For the text-containing cell, return its midpoint in [X, Y] coordinate format. 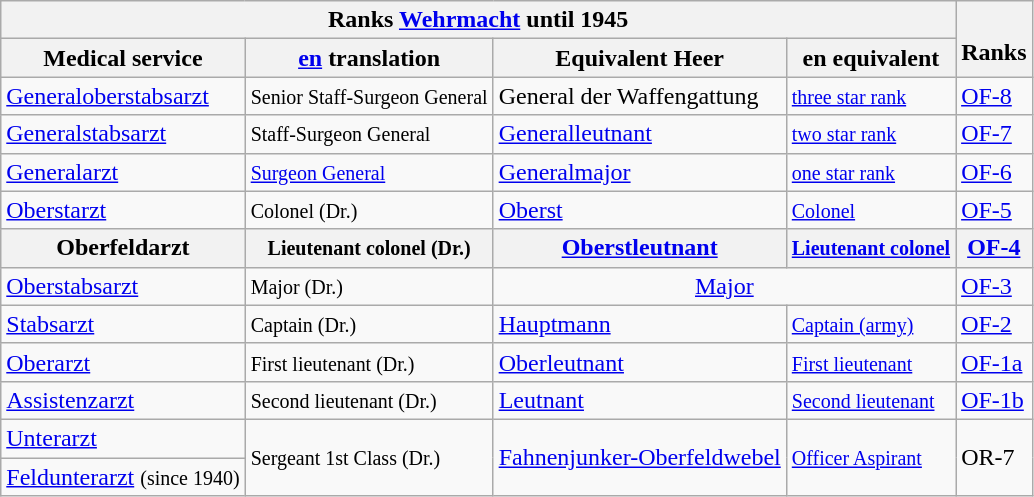
Hauptmann [640, 324]
Lieutenant colonel (Dr.) [369, 248]
OF-6 [994, 172]
OF-7 [994, 134]
Second lieutenant (Dr.) [369, 400]
Senior Staff-Surgeon General [369, 96]
OF-1b [994, 400]
Generalleutnant [640, 134]
Major (Dr.) [369, 286]
one star rank [870, 172]
Generalarzt [123, 172]
OF-8 [994, 96]
en equivalent [870, 58]
Feldunterarzt (since 1940) [123, 477]
Oberstarzt [123, 210]
OF-5 [994, 210]
Oberleutnant [640, 362]
Captain (Dr.) [369, 324]
two star rank [870, 134]
Ranks Wehrmacht until 1945 [478, 20]
three star rank [870, 96]
Oberst [640, 210]
OR-7 [994, 457]
Lieutenant colonel [870, 248]
Fahnenjunker-Oberfeldwebel [640, 457]
Unterarzt [123, 438]
Oberarzt [123, 362]
Oberstleutnant [640, 248]
OF-1a [994, 362]
OF-2 [994, 324]
en translation [369, 58]
Generalmajor [640, 172]
First lieutenant [870, 362]
Second lieutenant [870, 400]
Colonel (Dr.) [369, 210]
Major [724, 286]
General der Waffengattung [640, 96]
First lieutenant (Dr.) [369, 362]
Oberfeldarzt [123, 248]
Stabsarzt [123, 324]
Captain (army) [870, 324]
Generalstabsarzt [123, 134]
Ranks [994, 39]
Assistenzarzt [123, 400]
Oberstabsarzt [123, 286]
Officer Aspirant [870, 457]
Staff-Surgeon General [369, 134]
Medical service [123, 58]
Equivalent Heer [640, 58]
Colonel [870, 210]
OF-3 [994, 286]
Surgeon General [369, 172]
Sergeant 1st Class (Dr.) [369, 457]
Leutnant [640, 400]
OF-4 [994, 248]
Generaloberstabsarzt [123, 96]
